For the text-containing cell, return its midpoint in [x, y] coordinate format. 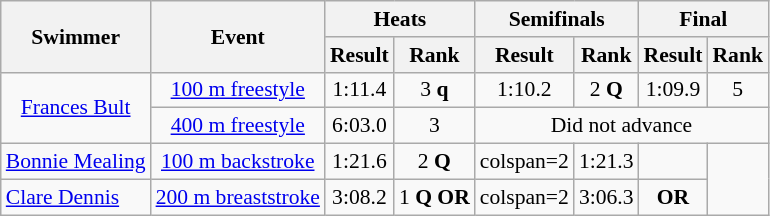
1:10.2 [524, 90]
Heats [400, 19]
1:21.3 [606, 162]
Semifinals [557, 19]
3 q [434, 90]
Did not advance [622, 126]
3:06.3 [606, 197]
1:11.4 [360, 90]
Frances Bult [76, 108]
100 m backstroke [238, 162]
100 m freestyle [238, 90]
3 [434, 126]
1 Q OR [434, 197]
1:09.9 [674, 90]
1:21.6 [360, 162]
Swimmer [76, 36]
Clare Dennis [76, 197]
Event [238, 36]
Final [704, 19]
3:08.2 [360, 197]
Bonnie Mealing [76, 162]
6:03.0 [360, 126]
OR [674, 197]
5 [738, 90]
200 m breaststroke [238, 197]
400 m freestyle [238, 126]
